Detect which cell encompasses the target text, then output its [X, Y] center coordinate. 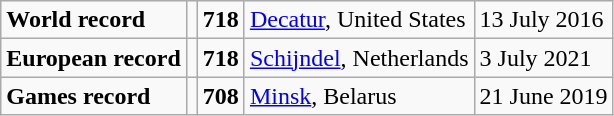
Games record [94, 96]
708 [220, 96]
Schijndel, Netherlands [359, 58]
21 June 2019 [544, 96]
13 July 2016 [544, 20]
3 July 2021 [544, 58]
World record [94, 20]
European record [94, 58]
Decatur, United States [359, 20]
Minsk, Belarus [359, 96]
